Identify which cell holds the provided text, then report its (x, y) central coordinate. 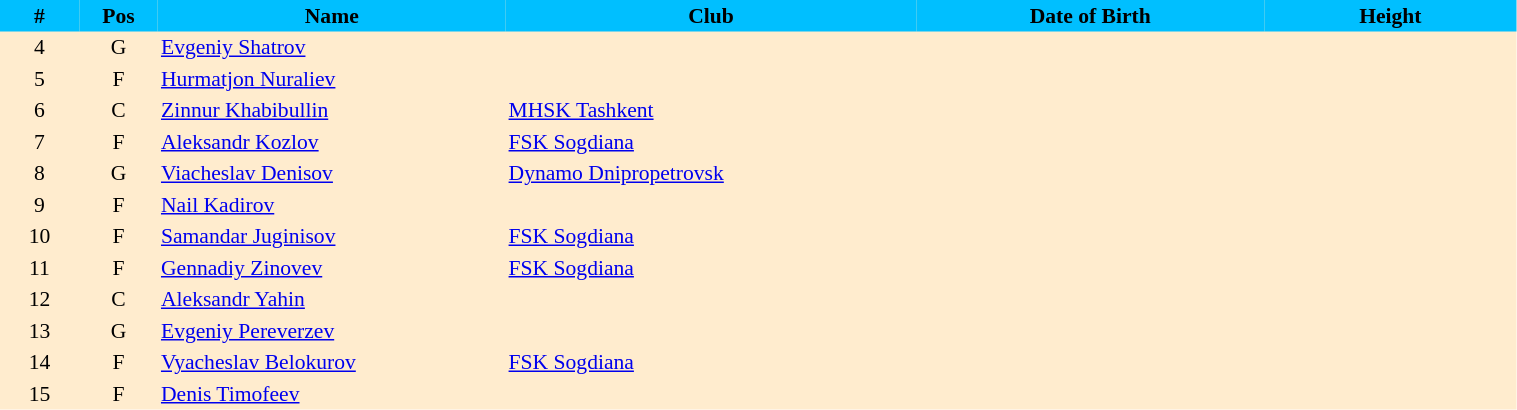
Date of Birth (1090, 16)
10 (40, 236)
Name (332, 16)
Club (712, 16)
Height (1390, 16)
Samandar Juginisov (332, 236)
Hurmatjon Nuraliev (332, 79)
11 (40, 268)
12 (40, 300)
Viacheslav Denisov (332, 174)
Zinnur Khabibullin (332, 110)
Pos (118, 16)
5 (40, 79)
Gennadiy Zinovev (332, 268)
6 (40, 110)
9 (40, 205)
Evgeniy Shatrov (332, 48)
Aleksandr Yahin (332, 300)
Vyacheslav Belokurov (332, 362)
Evgeniy Pereverzev (332, 331)
MHSK Tashkent (712, 110)
Dynamo Dnipropetrovsk (712, 174)
8 (40, 174)
14 (40, 362)
4 (40, 48)
15 (40, 394)
Nail Kadirov (332, 205)
Denis Timofeev (332, 394)
Aleksandr Kozlov (332, 142)
# (40, 16)
13 (40, 331)
7 (40, 142)
